Scan for the cell matching the given text and deliver its (X, Y) coordinate at center. 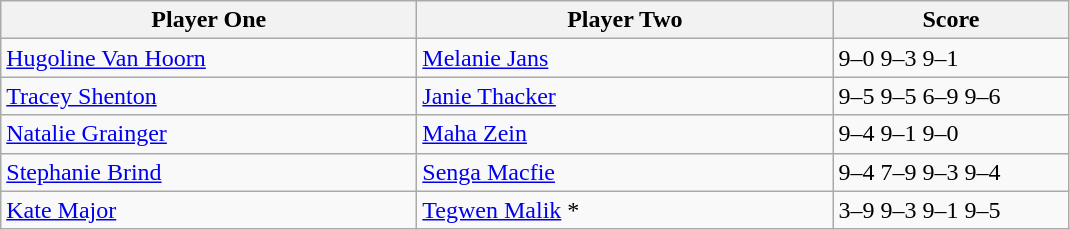
Tracey Shenton (209, 96)
Natalie Grainger (209, 134)
3–9 9–3 9–1 9–5 (951, 210)
Maha Zein (625, 134)
Melanie Jans (625, 58)
Stephanie Brind (209, 172)
9–4 7–9 9–3 9–4 (951, 172)
Janie Thacker (625, 96)
9–5 9–5 6–9 9–6 (951, 96)
9–4 9–1 9–0 (951, 134)
Score (951, 20)
9–0 9–3 9–1 (951, 58)
Player One (209, 20)
Kate Major (209, 210)
Senga Macfie (625, 172)
Player Two (625, 20)
Hugoline Van Hoorn (209, 58)
Tegwen Malik * (625, 210)
